Return the (X, Y) coordinate for the center point of the cell that contains the specified text.  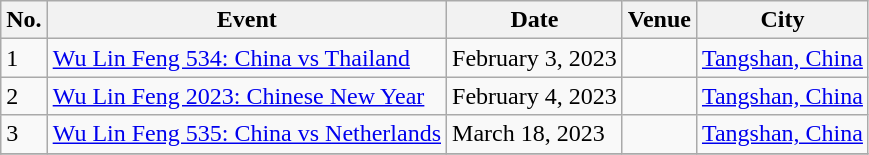
Wu Lin Feng 2023: Chinese New Year (246, 96)
February 4, 2023 (535, 96)
Venue (659, 20)
Date (535, 20)
March 18, 2023 (535, 134)
Wu Lin Feng 535: China vs Netherlands (246, 134)
February 3, 2023 (535, 58)
3 (24, 134)
2 (24, 96)
City (782, 20)
Wu Lin Feng 534: China vs Thailand (246, 58)
1 (24, 58)
No. (24, 20)
Event (246, 20)
